Extract the (x, y) coordinate from the center of the cell holding the provided text.  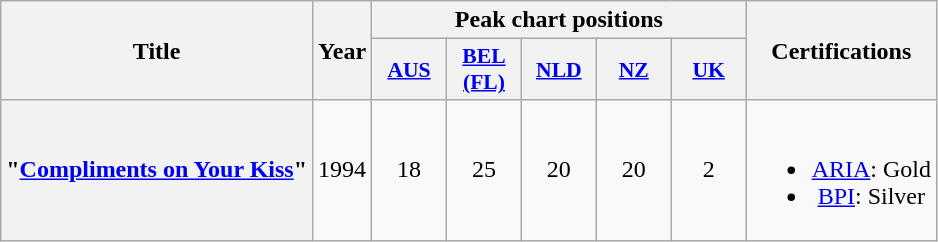
ARIA: GoldBPI: Silver (841, 170)
AUS (410, 70)
NZ (634, 70)
Year (342, 50)
Certifications (841, 50)
Title (157, 50)
1994 (342, 170)
BEL(FL) (484, 70)
25 (484, 170)
Peak chart positions (560, 20)
NLD (558, 70)
18 (410, 170)
UK (708, 70)
2 (708, 170)
"Compliments on Your Kiss" (157, 170)
